Extract the (X, Y) coordinate from the center of the cell holding the provided text.  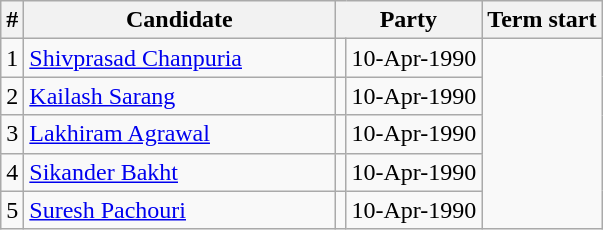
5 (12, 210)
1 (12, 58)
Suresh Pachouri (180, 210)
Sikander Bakht (180, 172)
Lakhiram Agrawal (180, 134)
Term start (542, 20)
Shivprasad Chanpuria (180, 58)
3 (12, 134)
4 (12, 172)
Candidate (180, 20)
Party (408, 20)
2 (12, 96)
Kailash Sarang (180, 96)
# (12, 20)
